Extract the (X, Y) coordinate from the center of the cell holding the provided text.  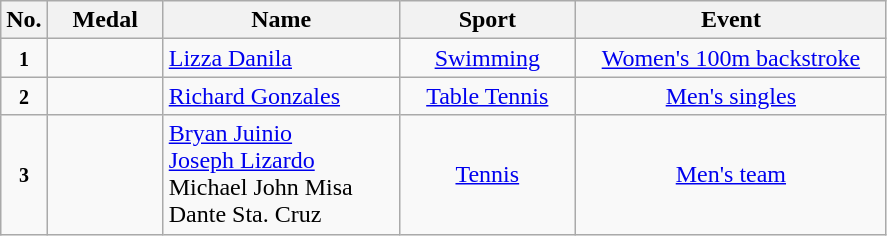
Sport (487, 20)
Tennis (487, 174)
2 (24, 96)
Men's singles (730, 96)
Name (281, 20)
1 (24, 58)
Swimming (487, 58)
No. (24, 20)
Men's team (730, 174)
3 (24, 174)
Bryan JuinioJoseph LizardoMichael John MisaDante Sta. Cruz (281, 174)
Lizza Danila (281, 58)
Event (730, 20)
Medal (105, 20)
Richard Gonzales (281, 96)
Women's 100m backstroke (730, 58)
Table Tennis (487, 96)
